For the text-containing cell, return its midpoint in (X, Y) coordinate format. 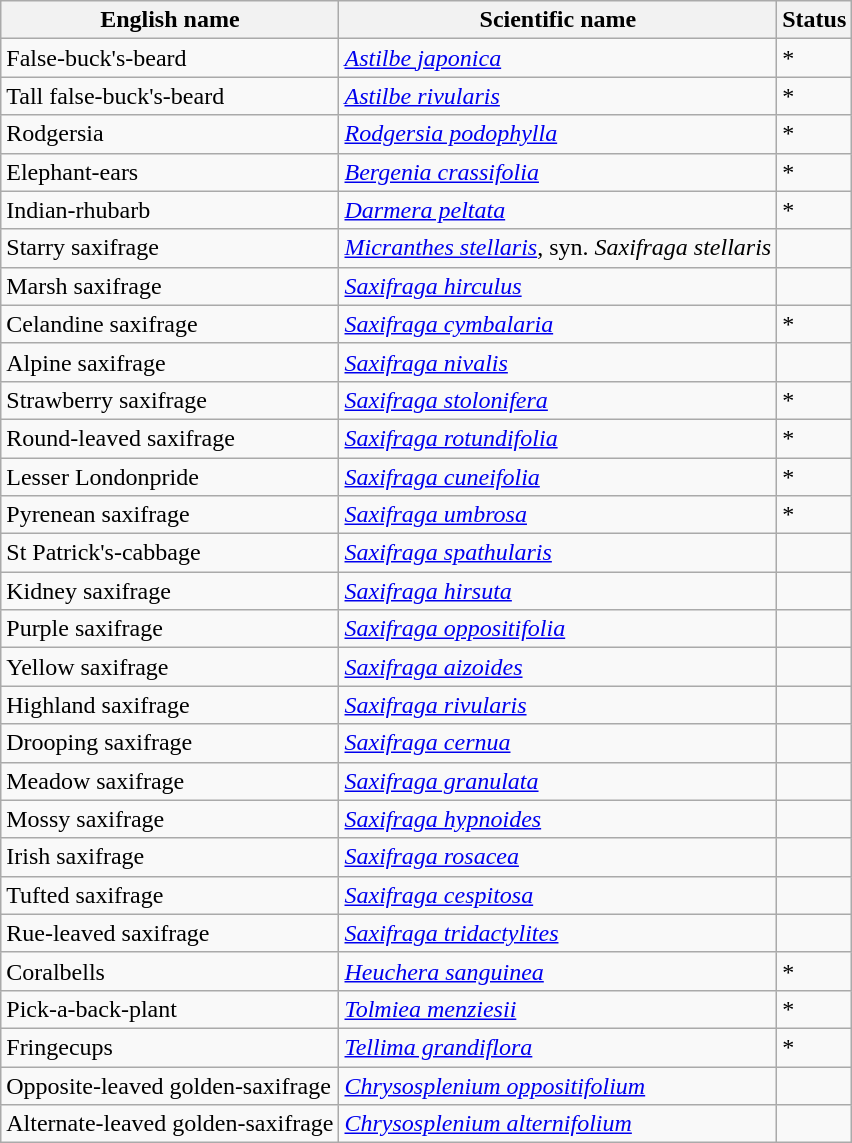
Saxifraga rivularis (558, 705)
Saxifraga cuneifolia (558, 477)
Saxifraga cespitosa (558, 895)
Elephant-ears (170, 172)
Micranthes stellaris, syn. Saxifraga stellaris (558, 248)
Coralbells (170, 971)
Darmera peltata (558, 210)
Saxifraga cymbalaria (558, 324)
False-buck's-beard (170, 58)
Saxifraga rosacea (558, 857)
Starry saxifrage (170, 248)
Round-leaved saxifrage (170, 438)
Purple saxifrage (170, 629)
Saxifraga nivalis (558, 362)
Tall false-buck's-beard (170, 96)
Astilbe rivularis (558, 96)
Saxifraga aizoides (558, 667)
Bergenia crassifolia (558, 172)
Mossy saxifrage (170, 819)
Rodgersia (170, 134)
Celandine saxifrage (170, 324)
Irish saxifrage (170, 857)
Drooping saxifrage (170, 743)
Chrysosplenium oppositifolium (558, 1085)
Alternate-leaved golden-saxifrage (170, 1124)
Saxifraga spathularis (558, 553)
Saxifraga hirsuta (558, 591)
Meadow saxifrage (170, 781)
Saxifraga cernua (558, 743)
Rue-leaved saxifrage (170, 933)
Pyrenean saxifrage (170, 515)
Saxifraga hirculus (558, 286)
Saxifraga granulata (558, 781)
Indian-rhubarb (170, 210)
Saxifraga rotundifolia (558, 438)
Tolmiea menziesii (558, 1009)
St Patrick's-cabbage (170, 553)
Highland saxifrage (170, 705)
Marsh saxifrage (170, 286)
Alpine saxifrage (170, 362)
Kidney saxifrage (170, 591)
Heuchera sanguinea (558, 971)
Fringecups (170, 1047)
Tufted saxifrage (170, 895)
English name (170, 20)
Astilbe japonica (558, 58)
Saxifraga oppositifolia (558, 629)
Saxifraga tridactylites (558, 933)
Saxifraga stolonifera (558, 400)
Status (814, 20)
Pick-a-back-plant (170, 1009)
Chrysosplenium alternifolium (558, 1124)
Tellima grandiflora (558, 1047)
Opposite-leaved golden-saxifrage (170, 1085)
Scientific name (558, 20)
Saxifraga umbrosa (558, 515)
Lesser Londonpride (170, 477)
Yellow saxifrage (170, 667)
Rodgersia podophylla (558, 134)
Saxifraga hypnoides (558, 819)
Strawberry saxifrage (170, 400)
